Output the [x, y] coordinate of the center of the cell containing the given text.  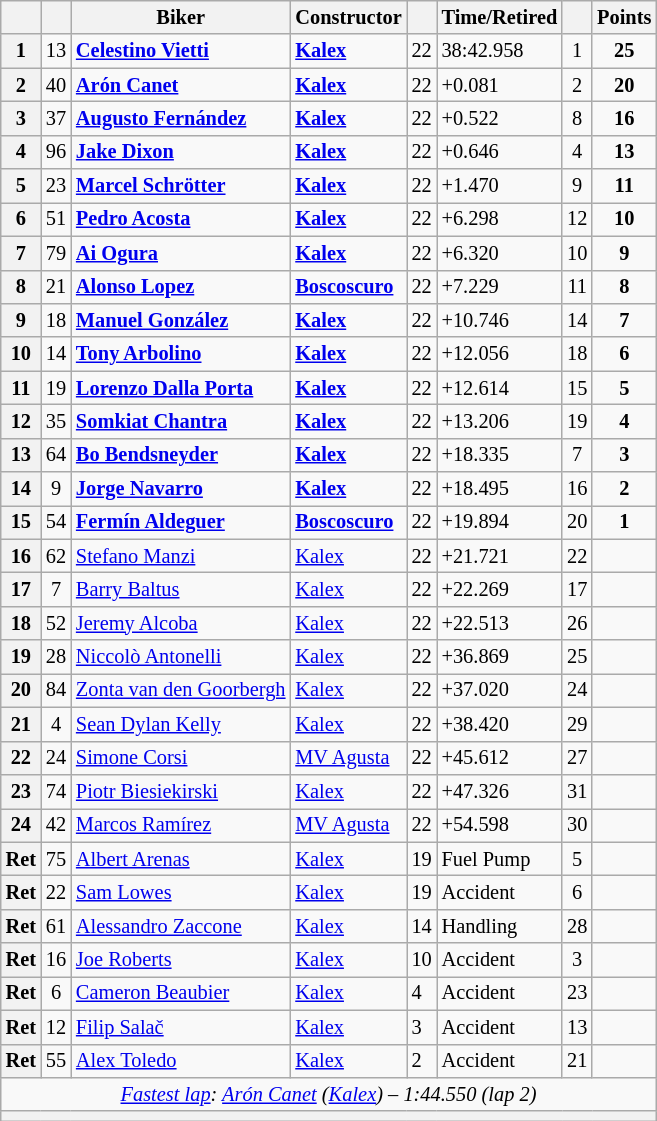
+36.869 [500, 657]
Biker [180, 17]
+54.598 [500, 825]
Alonso Lopez [180, 287]
Points [624, 17]
61 [56, 926]
Piotr Biesiekirski [180, 791]
79 [56, 253]
Pedro Acosta [180, 219]
Celestino Vietti [180, 51]
74 [56, 791]
+37.020 [500, 690]
Marcos Ramírez [180, 825]
Barry Baltus [180, 589]
+12.614 [500, 388]
+10.746 [500, 320]
54 [56, 522]
Arón Canet [180, 85]
Lorenzo Dalla Porta [180, 388]
96 [56, 152]
27 [577, 758]
Augusto Fernández [180, 118]
Ai Ogura [180, 253]
Niccolò Antonelli [180, 657]
+38.420 [500, 724]
35 [56, 421]
55 [56, 1061]
+0.081 [500, 85]
42 [56, 825]
52 [56, 623]
Jake Dixon [180, 152]
30 [577, 825]
Albert Arenas [180, 859]
Jorge Navarro [180, 489]
Marcel Schrötter [180, 186]
+21.721 [500, 556]
Alessandro Zaccone [180, 926]
84 [56, 690]
31 [577, 791]
Sean Dylan Kelly [180, 724]
+47.326 [500, 791]
Tony Arbolino [180, 354]
+19.894 [500, 522]
75 [56, 859]
Somkiat Chantra [180, 421]
Fuel Pump [500, 859]
62 [56, 556]
26 [577, 623]
Manuel González [180, 320]
64 [56, 455]
+6.320 [500, 253]
Cameron Beaubier [180, 993]
Joe Roberts [180, 960]
Jeremy Alcoba [180, 623]
+7.229 [500, 287]
Filip Salač [180, 1027]
Stefano Manzi [180, 556]
Bo Bendsneyder [180, 455]
Zonta van den Goorbergh [180, 690]
+1.470 [500, 186]
Alex Toledo [180, 1061]
Sam Lowes [180, 892]
+22.513 [500, 623]
37 [56, 118]
+0.646 [500, 152]
Fastest lap: Arón Canet (Kalex) – 1:44.550 (lap 2) [329, 1094]
+6.298 [500, 219]
+18.495 [500, 489]
+13.206 [500, 421]
Handling [500, 926]
29 [577, 724]
Constructor [348, 17]
38:42.958 [500, 51]
51 [56, 219]
+18.335 [500, 455]
+0.522 [500, 118]
Simone Corsi [180, 758]
Fermín Aldeguer [180, 522]
+22.269 [500, 589]
+12.056 [500, 354]
40 [56, 85]
Time/Retired [500, 17]
+45.612 [500, 758]
